Find where the given text appears and provide that cell's center as [x, y] coordinate. 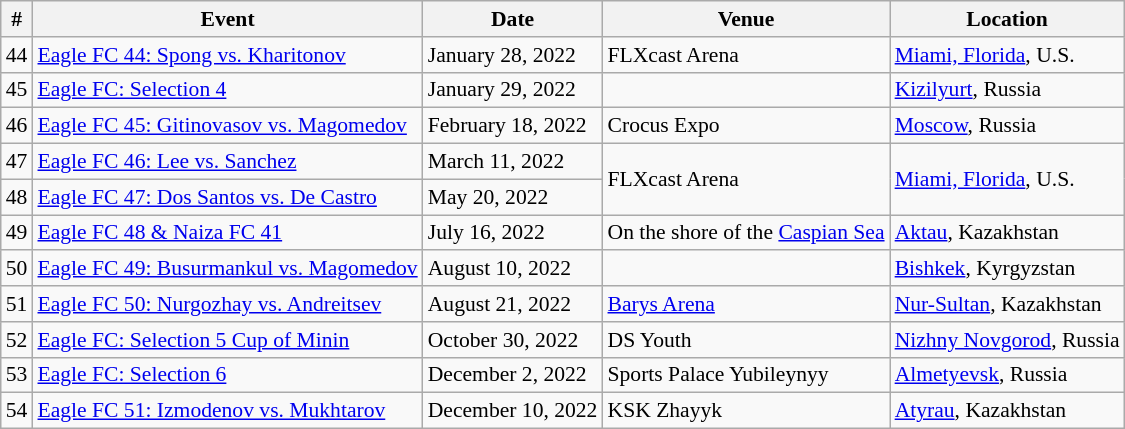
Event [227, 19]
Eagle FC 46: Lee vs. Sanchez [227, 162]
January 29, 2022 [513, 90]
Atyrau, Kazakhstan [1008, 411]
# [17, 19]
Barys Arena [746, 304]
August 21, 2022 [513, 304]
48 [17, 197]
50 [17, 269]
Eagle FC: Selection 5 Cup of Minin [227, 340]
47 [17, 162]
Moscow, Russia [1008, 126]
Eagle FC 44: Spong vs. Kharitonov [227, 55]
44 [17, 55]
46 [17, 126]
52 [17, 340]
Venue [746, 19]
Sports Palace Yubileynyy [746, 375]
Eagle FC 48 & Naiza FC 41 [227, 233]
On the shore of the Caspian Sea [746, 233]
Nur-Sultan, Kazakhstan [1008, 304]
Eagle FC 47: Dos Santos vs. De Castro [227, 197]
DS Youth [746, 340]
53 [17, 375]
February 18, 2022 [513, 126]
Crocus Expo [746, 126]
August 10, 2022 [513, 269]
January 28, 2022 [513, 55]
Date [513, 19]
54 [17, 411]
Nizhny Novgorod, Russia [1008, 340]
March 11, 2022 [513, 162]
Eagle FC 50: Nurgozhay vs. Andreitsev [227, 304]
December 2, 2022 [513, 375]
Almetyevsk, Russia [1008, 375]
Eagle FC 51: Izmodenov vs. Mukhtarov [227, 411]
May 20, 2022 [513, 197]
Eagle FC 45: Gitinovasov vs. Magomedov [227, 126]
45 [17, 90]
Eagle FC: Selection 4 [227, 90]
Eagle FC: Selection 6 [227, 375]
49 [17, 233]
Location [1008, 19]
Eagle FC 49: Busurmankul vs. Magomedov [227, 269]
October 30, 2022 [513, 340]
Bishkek, Kyrgyzstan [1008, 269]
Kizilyurt, Russia [1008, 90]
December 10, 2022 [513, 411]
July 16, 2022 [513, 233]
51 [17, 304]
Aktau, Kazakhstan [1008, 233]
KSK Zhayyk [746, 411]
